Detect which cell encompasses the target text, then output its (x, y) center coordinate. 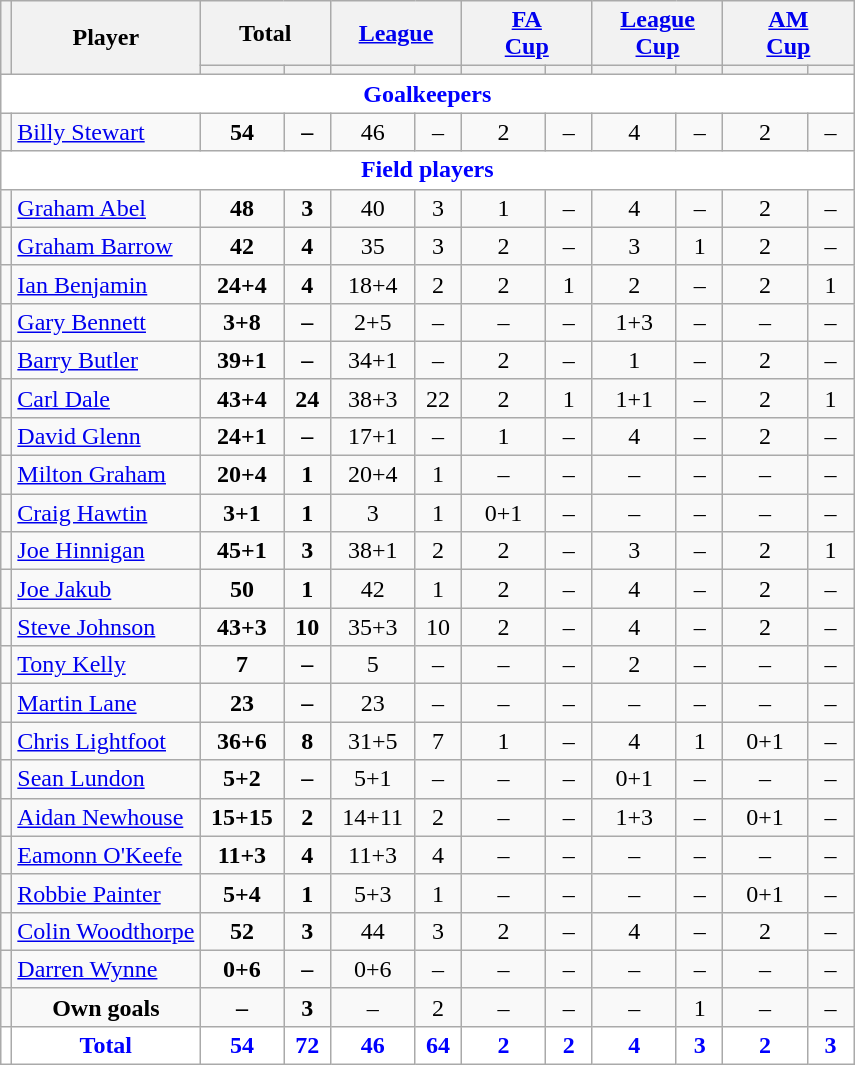
64 (438, 1046)
5+2 (242, 779)
35+3 (373, 627)
24+4 (242, 284)
50 (242, 589)
Aidan Newhouse (106, 817)
45+1 (242, 551)
36+6 (242, 741)
35 (373, 246)
17+1 (373, 437)
24 (308, 398)
League (396, 34)
Ian Benjamin (106, 284)
Billy Stewart (106, 132)
Chris Lightfoot (106, 741)
5+4 (242, 893)
31+5 (373, 741)
5+1 (373, 779)
Joe Jakub (106, 589)
43+4 (242, 398)
Carl Dale (106, 398)
Robbie Painter (106, 893)
40 (373, 208)
8 (308, 741)
18+4 (373, 284)
AMCup (788, 34)
3+1 (242, 513)
Craig Hawtin (106, 513)
1+1 (634, 398)
15+15 (242, 817)
52 (242, 931)
22 (438, 398)
3+8 (242, 322)
Joe Hinnigan (106, 551)
39+1 (242, 360)
38+3 (373, 398)
5+3 (373, 893)
David Glenn (106, 437)
Colin Woodthorpe (106, 931)
Steve Johnson (106, 627)
34+1 (373, 360)
Gary Bennett (106, 322)
Graham Barrow (106, 246)
Player (106, 38)
FACup (526, 34)
44 (373, 931)
Graham Abel (106, 208)
5 (373, 665)
2+5 (373, 322)
24+1 (242, 437)
Milton Graham (106, 475)
Sean Lundon (106, 779)
38+1 (373, 551)
Martin Lane (106, 703)
Field players (428, 170)
Eamonn O'Keefe (106, 855)
72 (308, 1046)
Goalkeepers (428, 94)
14+11 (373, 817)
43+3 (242, 627)
LeagueCup (658, 34)
Barry Butler (106, 360)
Own goals (106, 1007)
Tony Kelly (106, 665)
48 (242, 208)
Darren Wynne (106, 969)
